Detect which cell encompasses the target text, then output its (X, Y) center coordinate. 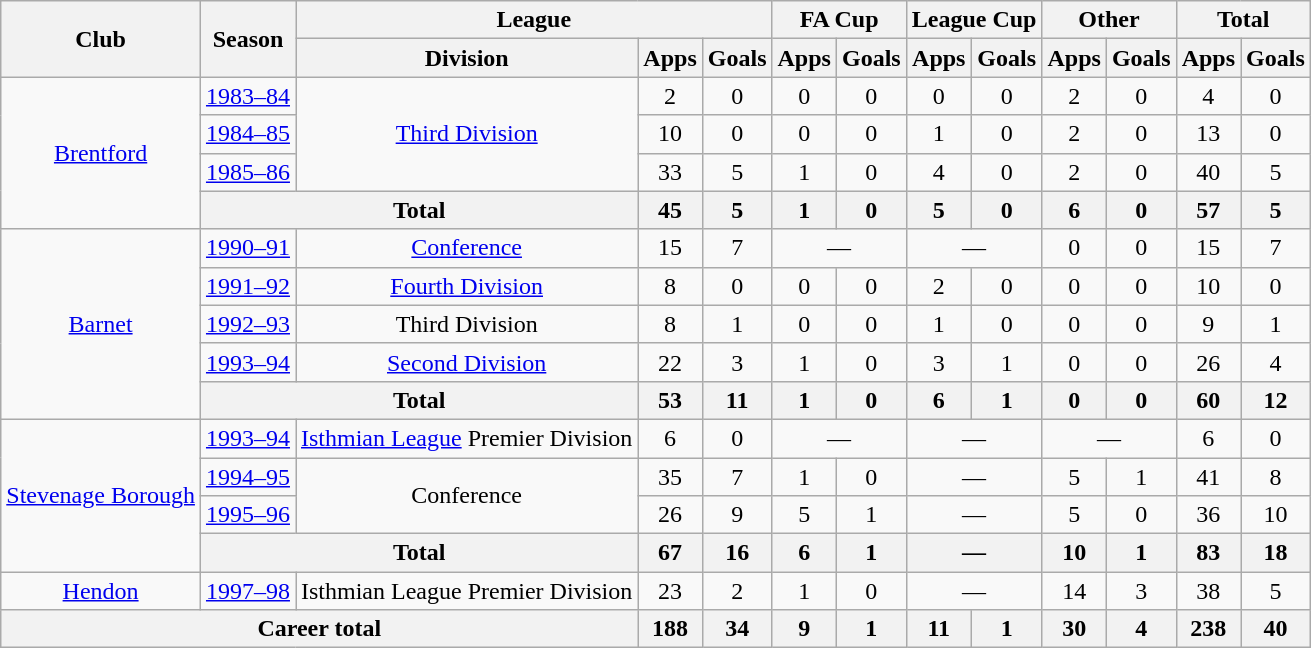
57 (1208, 210)
35 (670, 477)
12 (1276, 400)
Brentford (101, 153)
League (534, 20)
Fourth Division (467, 286)
36 (1208, 515)
Club (101, 39)
188 (670, 629)
38 (1208, 591)
238 (1208, 629)
Barnet (101, 324)
67 (670, 553)
1997–98 (248, 591)
60 (1208, 400)
1985–86 (248, 172)
22 (670, 362)
1991–92 (248, 286)
League Cup (974, 20)
53 (670, 400)
45 (670, 210)
1984–85 (248, 134)
FA Cup (839, 20)
23 (670, 591)
1990–91 (248, 248)
41 (1208, 477)
13 (1208, 134)
33 (670, 172)
34 (737, 629)
Second Division (467, 362)
83 (1208, 553)
1995–96 (248, 515)
Other (1109, 20)
14 (1074, 591)
1992–93 (248, 324)
Career total (320, 629)
Season (248, 39)
18 (1276, 553)
1983–84 (248, 96)
Stevenage Borough (101, 495)
1994–95 (248, 477)
30 (1074, 629)
Hendon (101, 591)
Division (467, 58)
16 (737, 553)
